Provide the (x, y) coordinate of the cell's center where the given text is located.  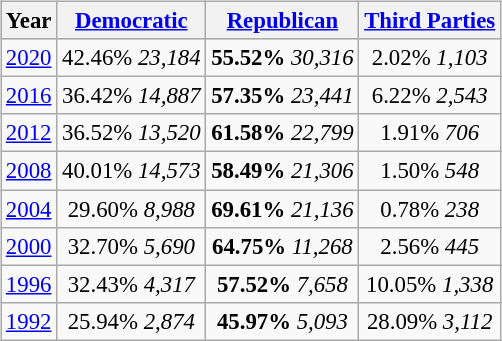
Year (29, 21)
69.61% 21,136 (282, 209)
2.56% 445 (430, 246)
2.02% 1,103 (430, 58)
25.94% 2,874 (132, 321)
58.49% 21,306 (282, 171)
Democratic (132, 21)
64.75% 11,268 (282, 246)
2020 (29, 58)
61.58% 22,799 (282, 133)
29.60% 8,988 (132, 209)
36.52% 13,520 (132, 133)
36.42% 14,887 (132, 96)
1.50% 548 (430, 171)
2012 (29, 133)
42.46% 23,184 (132, 58)
32.70% 5,690 (132, 246)
Republican (282, 21)
Third Parties (430, 21)
6.22% 2,543 (430, 96)
2004 (29, 209)
2016 (29, 96)
40.01% 14,573 (132, 171)
45.97% 5,093 (282, 321)
57.35% 23,441 (282, 96)
1996 (29, 284)
10.05% 1,338 (430, 284)
28.09% 3,112 (430, 321)
32.43% 4,317 (132, 284)
1.91% 706 (430, 133)
2008 (29, 171)
2000 (29, 246)
57.52% 7,658 (282, 284)
0.78% 238 (430, 209)
1992 (29, 321)
55.52% 30,316 (282, 58)
